Determine the (X, Y) coordinate at the center of the cell enclosing the given text.  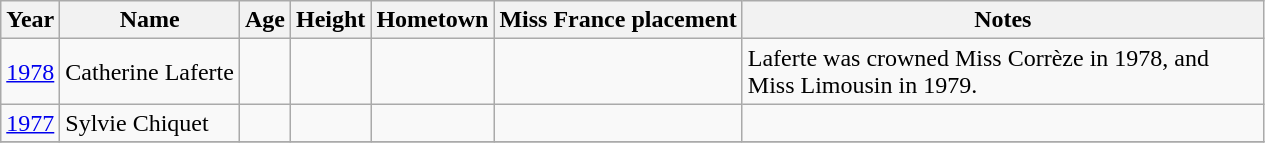
Notes (1002, 20)
1977 (30, 123)
Hometown (432, 20)
Laferte was crowned Miss Corrèze in 1978, and Miss Limousin in 1979. (1002, 72)
Miss France placement (618, 20)
Catherine Laferte (150, 72)
Age (264, 20)
1978 (30, 72)
Name (150, 20)
Sylvie Chiquet (150, 123)
Height (330, 20)
Year (30, 20)
